From the cell containing the given text, extract its center point as [X, Y] coordinate. 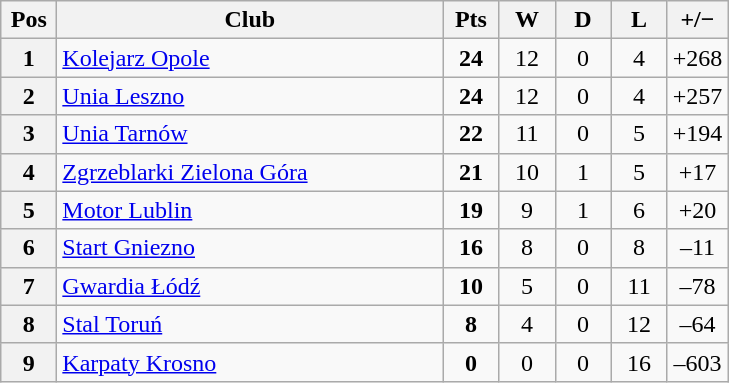
2 [29, 96]
+20 [698, 210]
–64 [698, 324]
+194 [698, 134]
Unia Tarnów [250, 134]
22 [471, 134]
+/− [698, 20]
Pts [471, 20]
Zgrzeblarki Zielona Góra [250, 172]
19 [471, 210]
21 [471, 172]
+257 [698, 96]
Start Gniezno [250, 248]
L [639, 20]
Club [250, 20]
Motor Lublin [250, 210]
Unia Leszno [250, 96]
Karpaty Krosno [250, 362]
+17 [698, 172]
Gwardia Łódź [250, 286]
Kolejarz Opole [250, 58]
+268 [698, 58]
–603 [698, 362]
7 [29, 286]
W [527, 20]
–78 [698, 286]
Stal Toruń [250, 324]
D [583, 20]
Pos [29, 20]
3 [29, 134]
–11 [698, 248]
